Output the (x, y) coordinate of the center of the cell containing the given text.  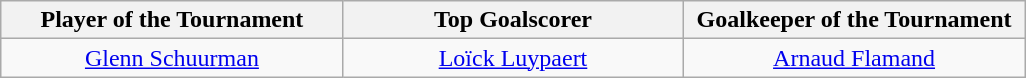
Player of the Tournament (172, 20)
Arnaud Flamand (854, 58)
Goalkeeper of the Tournament (854, 20)
Top Goalscorer (512, 20)
Loïck Luypaert (512, 58)
Glenn Schuurman (172, 58)
